From the cell containing the given text, extract its center point as [x, y] coordinate. 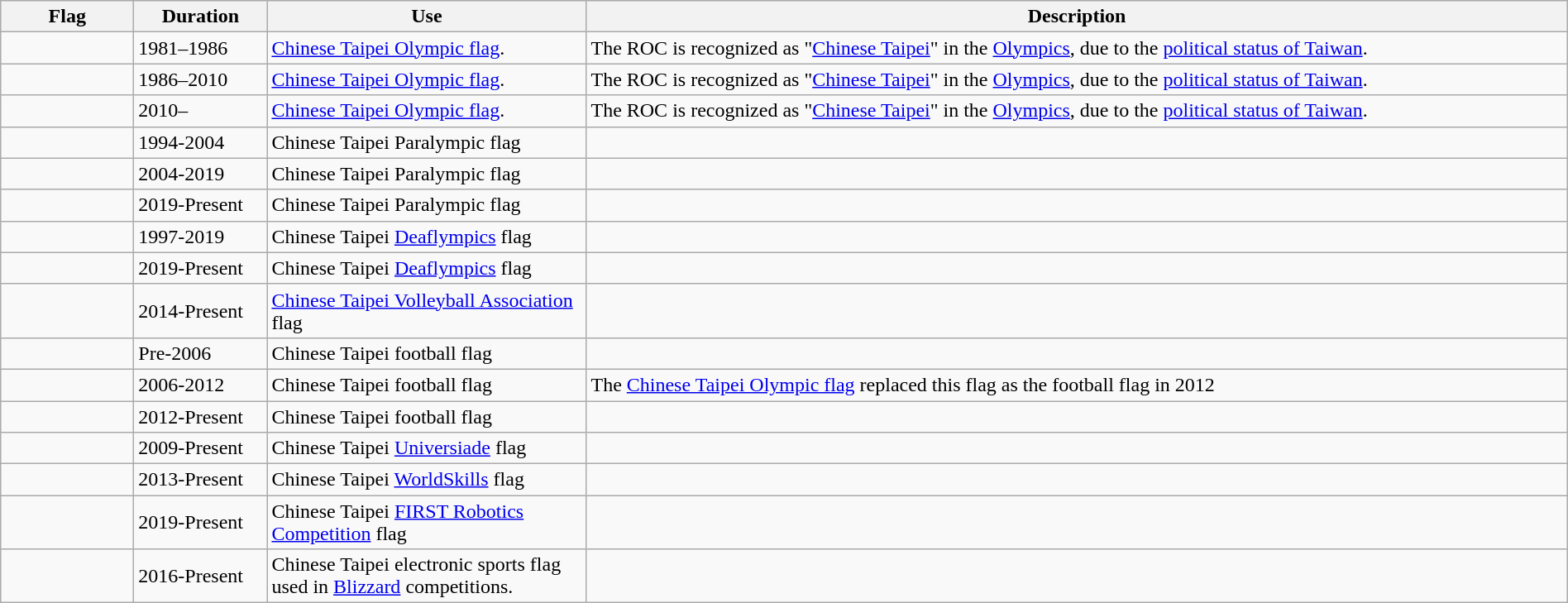
2006-2012 [200, 385]
Chinese Taipei Universiade flag [427, 448]
Description [1077, 17]
2012-Present [200, 416]
Use [427, 17]
Duration [200, 17]
Chinese Taipei FIRST Robotics Competition flag [427, 523]
Chinese Taipei Volleyball Association flag [427, 311]
Chinese Taipei WorldSkills flag [427, 480]
1986–2010 [200, 79]
The Chinese Taipei Olympic flag replaced this flag as the football flag in 2012 [1077, 385]
2010– [200, 111]
2013-Present [200, 480]
1994-2004 [200, 142]
Flag [68, 17]
Pre-2006 [200, 353]
2014-Present [200, 311]
2016-Present [200, 576]
1997-2019 [200, 237]
Chinese Taipei electronic sports flag used in Blizzard competitions. [427, 576]
2004-2019 [200, 174]
2009-Present [200, 448]
1981–1986 [200, 48]
